For the text-containing cell, return its midpoint in [X, Y] coordinate format. 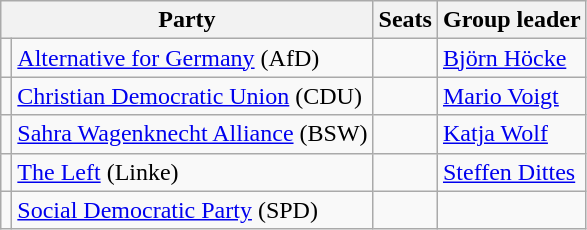
Sahra Wagenknecht Alliance (BSW) [192, 134]
Party [187, 20]
Alternative for Germany (AfD) [192, 58]
Björn Höcke [512, 58]
Seats [405, 20]
Group leader [512, 20]
Social Democratic Party (SPD) [192, 210]
Christian Democratic Union (CDU) [192, 96]
Katja Wolf [512, 134]
Steffen Dittes [512, 172]
Mario Voigt [512, 96]
The Left (Linke) [192, 172]
